Extract the (x, y) coordinate from the center of the cell holding the provided text.  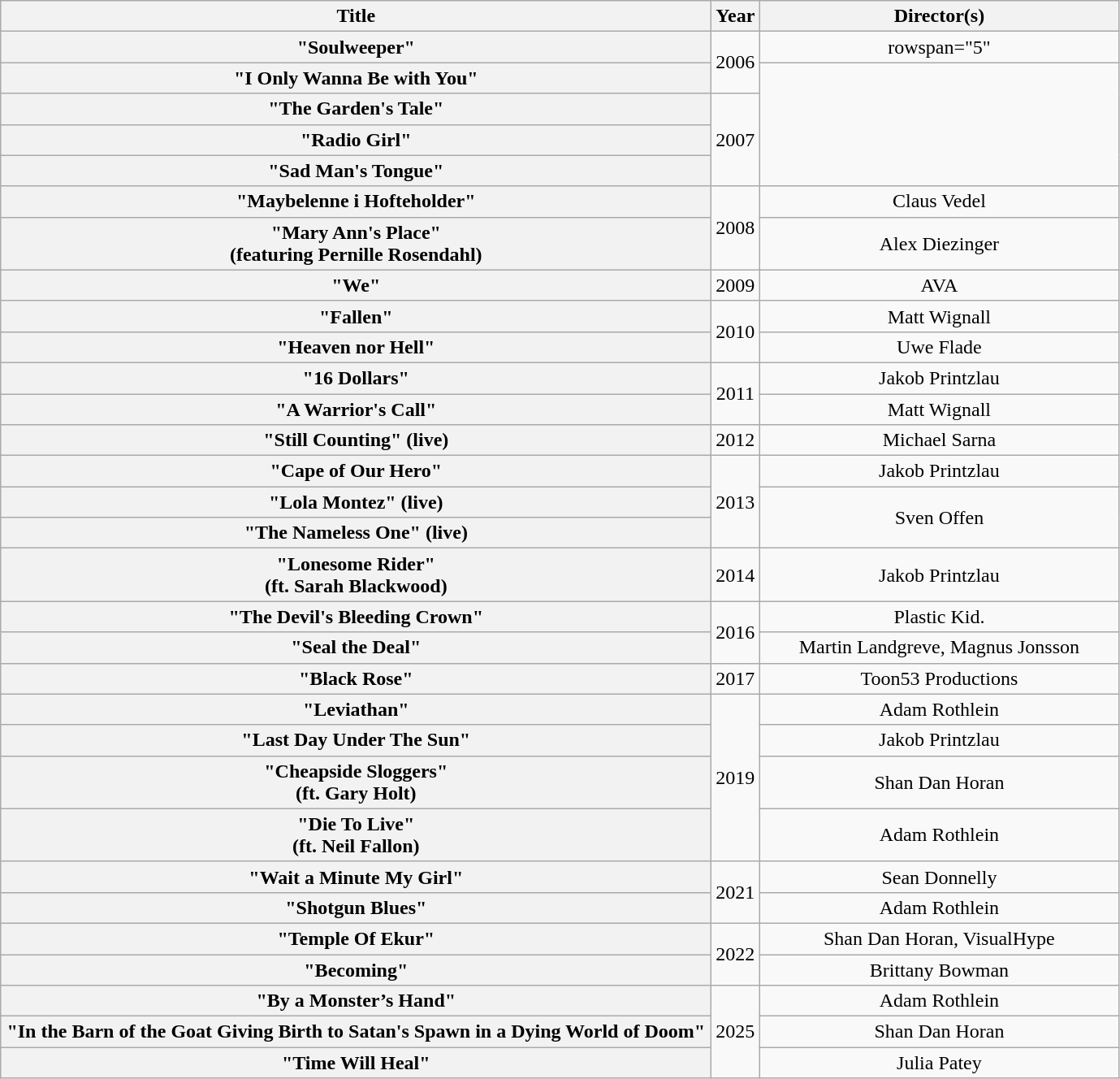
2010 (736, 331)
"Lola Montez" (live) (356, 502)
Alex Diezinger (939, 244)
2012 (736, 440)
"We" (356, 285)
"Maybelenne i Hofteholder" (356, 201)
2008 (736, 227)
2011 (736, 393)
"Cape of Our Hero" (356, 471)
Title (356, 16)
2009 (736, 285)
"Leviathan" (356, 709)
2006 (736, 63)
Julia Patey (939, 1063)
Sean Donnelly (939, 877)
"Fallen" (356, 316)
Sven Offen (939, 518)
"In the Barn of the Goat Giving Birth to Satan's Spawn in a Dying World of Doom" (356, 1032)
2014 (736, 575)
rowspan="5" (939, 47)
"Cheapside Sloggers"(ft. Gary Holt) (356, 782)
"Soulweeper" (356, 47)
2007 (736, 140)
"A Warrior's Call" (356, 409)
"Die To Live"(ft. Neil Fallon) (356, 835)
Shan Dan Horan, VisualHype (939, 938)
2013 (736, 502)
"Last Day Under The Sun" (356, 740)
"Sad Man's Tongue" (356, 171)
"Still Counting" (live) (356, 440)
"Shotgun Blues" (356, 908)
"Wait a Minute My Girl" (356, 877)
Brittany Bowman (939, 969)
"16 Dollars" (356, 378)
Director(s) (939, 16)
Uwe Flade (939, 347)
Year (736, 16)
2016 (736, 632)
Plastic Kid. (939, 617)
"Becoming" (356, 969)
Toon53 Productions (939, 678)
"By a Monster’s Hand" (356, 1001)
"Black Rose" (356, 678)
"Time Will Heal" (356, 1063)
"The Devil's Bleeding Crown" (356, 617)
"The Garden's Tale" (356, 109)
AVA (939, 285)
"Seal the Deal" (356, 648)
Martin Landgreve, Magnus Jonsson (939, 648)
Claus Vedel (939, 201)
"The Nameless One" (live) (356, 533)
"Heaven nor Hell" (356, 347)
2021 (736, 892)
"Mary Ann's Place"(featuring Pernille Rosendahl) (356, 244)
2017 (736, 678)
2019 (736, 778)
"Lonesome Rider"(ft. Sarah Blackwood) (356, 575)
2025 (736, 1032)
"I Only Wanna Be with You" (356, 78)
2022 (736, 954)
"Radio Girl" (356, 140)
Michael Sarna (939, 440)
"Temple Of Ekur" (356, 938)
